Extract the [x, y] coordinate from the center of the cell holding the provided text.  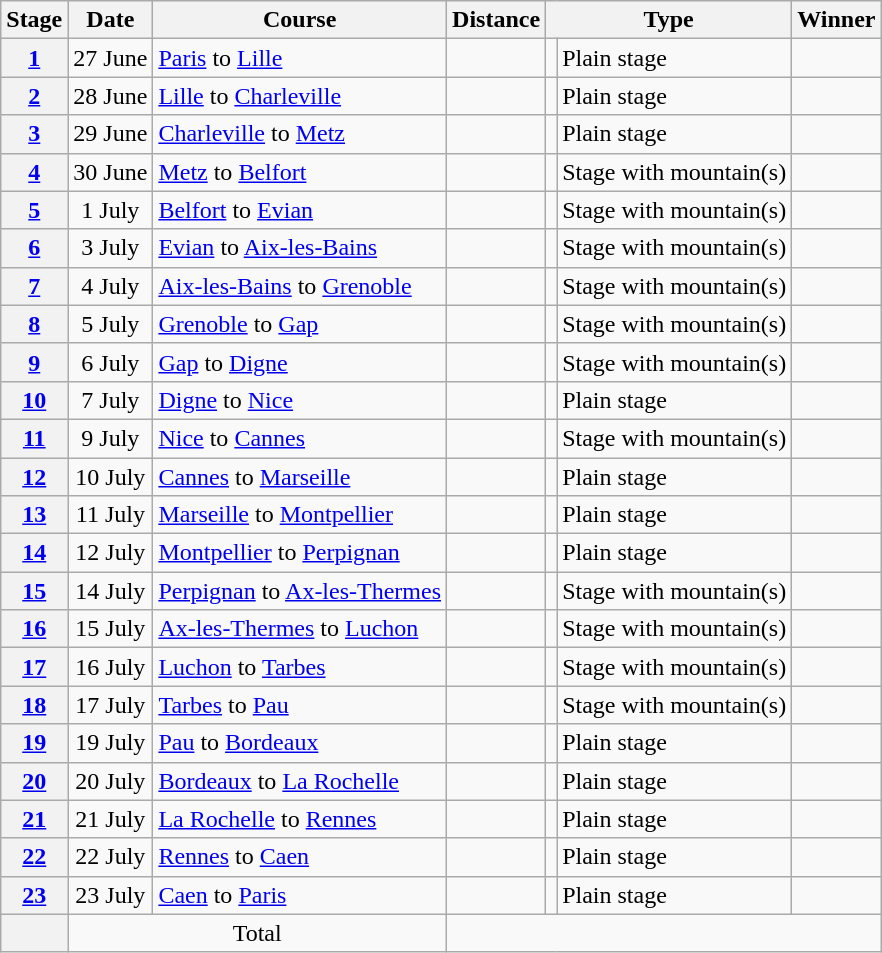
18 [34, 705]
10 July [110, 477]
28 June [110, 96]
Stage [34, 20]
Digne to Nice [300, 400]
30 June [110, 172]
22 [34, 857]
10 [34, 400]
Charleville to Metz [300, 134]
La Rochelle to Rennes [300, 819]
Caen to Paris [300, 895]
4 July [110, 286]
6 [34, 248]
9 [34, 362]
9 July [110, 438]
Lille to Charleville [300, 96]
3 [34, 134]
21 [34, 819]
Evian to Aix-les-Bains [300, 248]
2 [34, 96]
11 [34, 438]
Aix-les-Bains to Grenoble [300, 286]
19 [34, 743]
Grenoble to Gap [300, 324]
7 [34, 286]
Ax-les-Thermes to Luchon [300, 629]
Bordeaux to La Rochelle [300, 781]
27 June [110, 58]
5 [34, 210]
Total [258, 933]
6 July [110, 362]
13 [34, 515]
12 [34, 477]
15 [34, 591]
23 [34, 895]
Luchon to Tarbes [300, 667]
Marseille to Montpellier [300, 515]
Nice to Cannes [300, 438]
Pau to Bordeaux [300, 743]
Belfort to Evian [300, 210]
14 [34, 553]
4 [34, 172]
20 [34, 781]
Montpellier to Perpignan [300, 553]
7 July [110, 400]
14 July [110, 591]
22 July [110, 857]
Course [300, 20]
Tarbes to Pau [300, 705]
Winner [836, 20]
Gap to Digne [300, 362]
3 July [110, 248]
1 [34, 58]
Perpignan to Ax-les-Thermes [300, 591]
11 July [110, 515]
20 July [110, 781]
Paris to Lille [300, 58]
16 July [110, 667]
29 June [110, 134]
17 [34, 667]
8 [34, 324]
Date [110, 20]
Distance [496, 20]
17 July [110, 705]
Rennes to Caen [300, 857]
15 July [110, 629]
16 [34, 629]
21 July [110, 819]
19 July [110, 743]
5 July [110, 324]
23 July [110, 895]
12 July [110, 553]
1 July [110, 210]
Metz to Belfort [300, 172]
Cannes to Marseille [300, 477]
Type [669, 20]
